Pinpoint the cell where the given text exists, returning its (X, Y) midpoint coordinate. 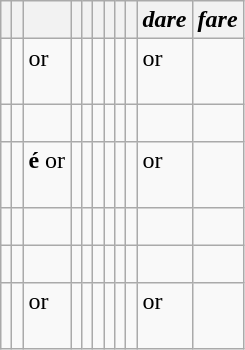
dare (164, 20)
fare (218, 20)
é or (47, 174)
